Find where the given text appears and provide that cell's center as [x, y] coordinate. 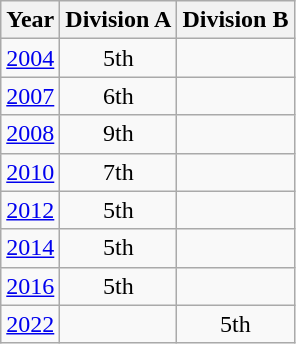
2008 [30, 134]
2012 [30, 210]
2004 [30, 58]
Year [30, 20]
2022 [30, 324]
2007 [30, 96]
6th [118, 96]
2016 [30, 286]
Division A [118, 20]
Division B [236, 20]
2014 [30, 248]
7th [118, 172]
9th [118, 134]
2010 [30, 172]
